Locate the cell with the specified text and output its [x, y] center coordinate. 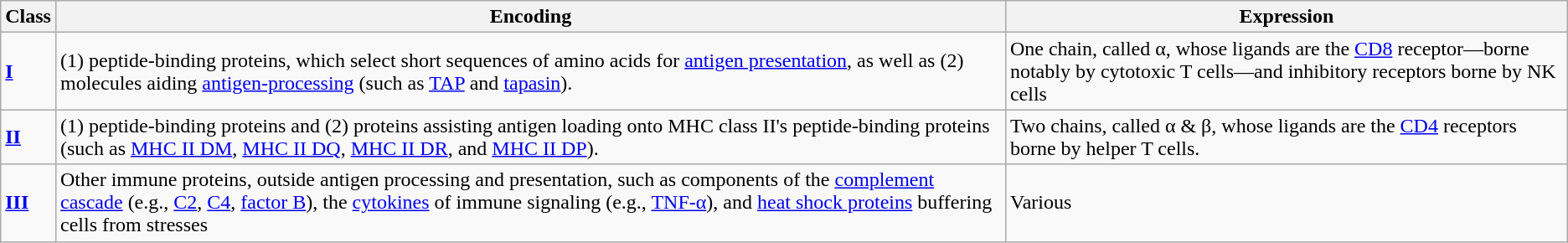
Two chains, called α & β, whose ligands are the CD4 receptors borne by helper T cells. [1287, 137]
Expression [1287, 17]
Class [28, 17]
Encoding [530, 17]
Various [1287, 203]
II [28, 137]
III [28, 203]
One chain, called α, whose ligands are the CD8 receptor—borne notably by cytotoxic T cells—and inhibitory receptors borne by NK cells [1287, 71]
I [28, 71]
